Capture the cell that displays the provided text and extract its [X, Y] central coordinate. 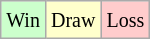
Loss [126, 20]
Win [24, 20]
Draw [72, 20]
